Return the (X, Y) coordinate for the center point of the cell that contains the specified text.  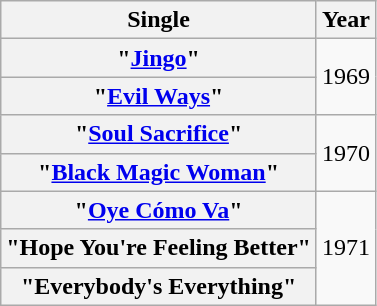
"Black Magic Woman" (159, 172)
"Hope You're Feeling Better" (159, 248)
"Soul Sacrifice" (159, 134)
"Everybody's Everything" (159, 286)
Year (346, 20)
"Oye Cómo Va" (159, 210)
1970 (346, 153)
Single (159, 20)
1971 (346, 248)
1969 (346, 77)
"Evil Ways" (159, 96)
"Jingo" (159, 58)
